For the text-containing cell, return its midpoint in (X, Y) coordinate format. 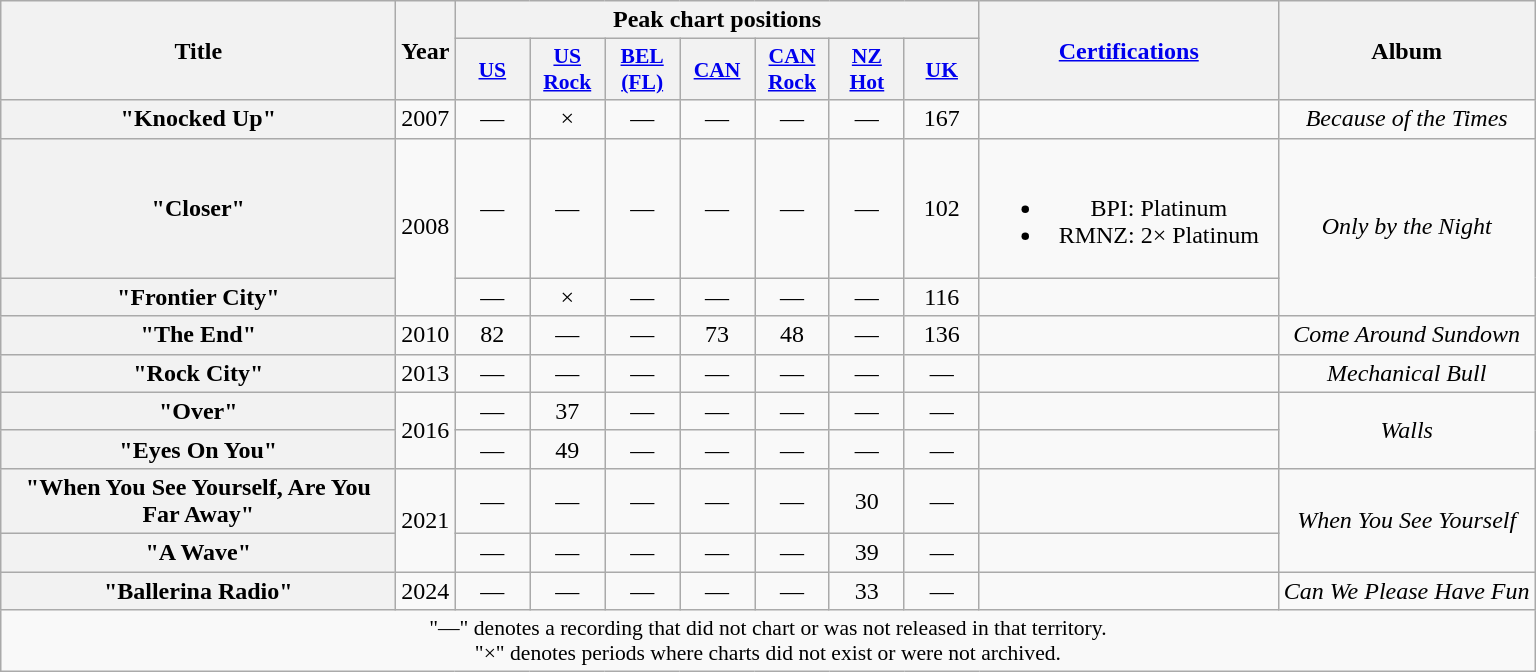
2016 (426, 430)
BPI: PlatinumRMNZ: 2× Platinum (1128, 208)
Year (426, 50)
39 (866, 552)
2024 (426, 591)
"Eyes On You" (198, 449)
2008 (426, 227)
Peak chart positions (717, 20)
US (492, 70)
CAN (718, 70)
37 (568, 411)
Walls (1406, 430)
82 (492, 335)
Can We Please Have Fun (1406, 591)
"Frontier City" (198, 297)
Title (198, 50)
"A Wave" (198, 552)
Album (1406, 50)
2013 (426, 373)
48 (792, 335)
30 (866, 500)
Come Around Sundown (1406, 335)
49 (568, 449)
"Knocked Up" (198, 119)
2021 (426, 520)
2010 (426, 335)
"When You See Yourself, Are You Far Away" (198, 500)
Mechanical Bull (1406, 373)
CANRock (792, 70)
136 (942, 335)
NZHot (866, 70)
UK (942, 70)
"The End" (198, 335)
"Closer" (198, 208)
73 (718, 335)
Only by the Night (1406, 227)
116 (942, 297)
"Rock City" (198, 373)
"—" denotes a recording that did not chart or was not released in that territory."×" denotes periods where charts did not exist or were not archived. (768, 640)
Because of the Times (1406, 119)
BEL(FL) (642, 70)
When You See Yourself (1406, 520)
102 (942, 208)
2007 (426, 119)
"Ballerina Radio" (198, 591)
"Over" (198, 411)
167 (942, 119)
33 (866, 591)
USRock (568, 70)
Certifications (1128, 50)
